Detect which cell encompasses the target text, then output its [x, y] center coordinate. 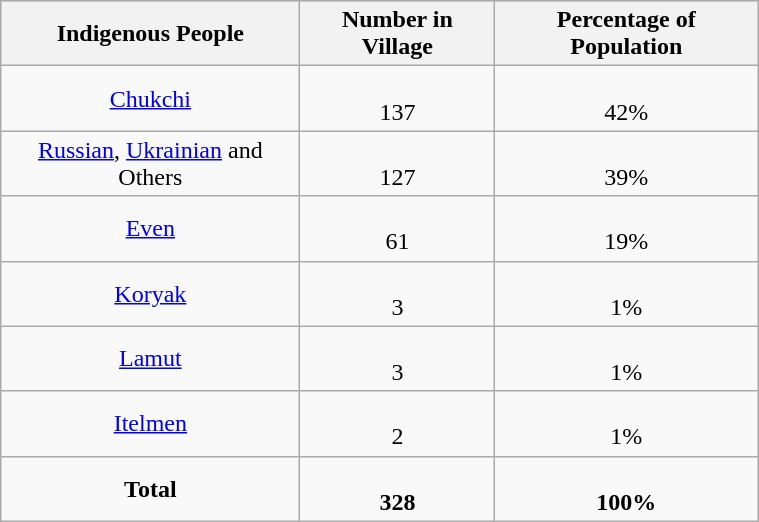
328 [398, 488]
19% [626, 228]
Total [150, 488]
Lamut [150, 358]
Koryak [150, 294]
2 [398, 424]
61 [398, 228]
Number in Village [398, 34]
Chukchi [150, 98]
Indigenous People [150, 34]
Even [150, 228]
137 [398, 98]
127 [398, 164]
Russian, Ukrainian and Others [150, 164]
42% [626, 98]
Percentage of Population [626, 34]
39% [626, 164]
Itelmen [150, 424]
100% [626, 488]
